Return (X, Y) of the center of cell containing provided text 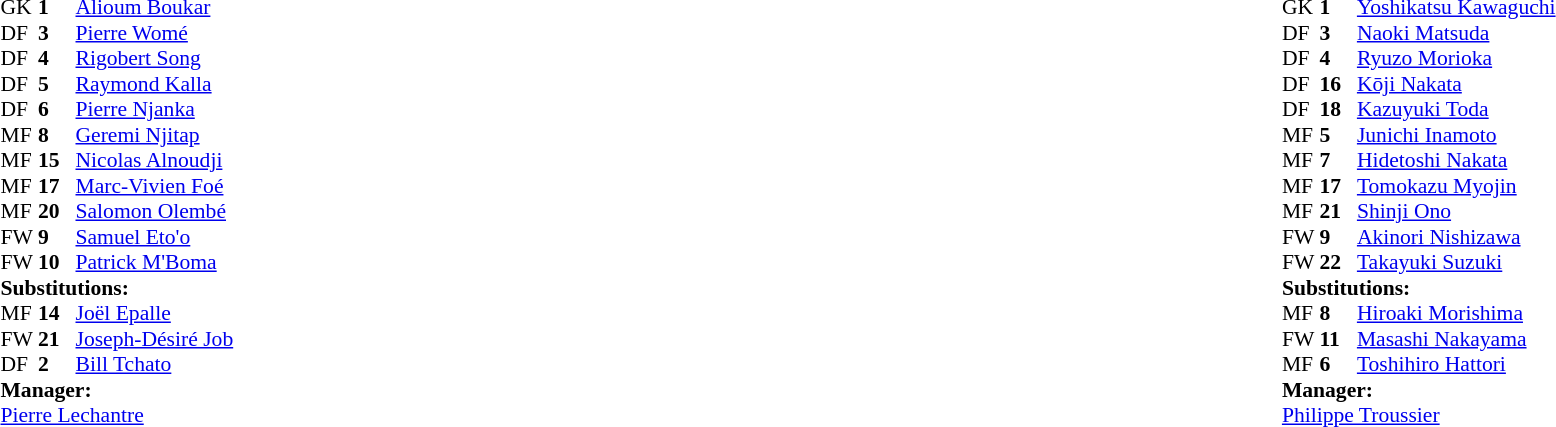
Tomokazu Myojin (1456, 186)
Patrick M'Boma (155, 263)
2 (57, 365)
Masashi Nakayama (1456, 339)
Shinji Ono (1456, 211)
Rigobert Song (155, 59)
Pierre Womé (155, 33)
10 (57, 263)
Toshihiro Hattori (1456, 365)
Nicolas Alnoudji (155, 161)
Joseph-Désiré Job (155, 339)
11 (1338, 339)
Joël Epalle (155, 313)
Bill Tchato (155, 365)
Takayuki Suzuki (1456, 263)
Ryuzo Morioka (1456, 59)
Junichi Inamoto (1456, 135)
15 (57, 161)
Geremi Njitap (155, 135)
22 (1338, 263)
20 (57, 211)
16 (1338, 84)
Raymond Kalla (155, 84)
Hiroaki Morishima (1456, 313)
Pierre Njanka (155, 109)
Kazuyuki Toda (1456, 109)
Akinori Nishizawa (1456, 237)
14 (57, 313)
Hidetoshi Nakata (1456, 161)
Salomon Olembé (155, 211)
Samuel Eto'o (155, 237)
18 (1338, 109)
Kōji Nakata (1456, 84)
Marc-Vivien Foé (155, 186)
Naoki Matsuda (1456, 33)
7 (1338, 161)
